Find where the given text appears and provide that cell's center as [x, y] coordinate. 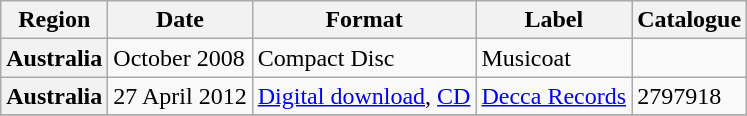
Label [554, 20]
Date [180, 20]
Musicoat [554, 58]
Region [54, 20]
Catalogue [690, 20]
October 2008 [180, 58]
Decca Records [554, 96]
Compact Disc [364, 58]
Digital download, CD [364, 96]
2797918 [690, 96]
27 April 2012 [180, 96]
Format [364, 20]
